Output the (X, Y) coordinate of the center of the cell containing the given text.  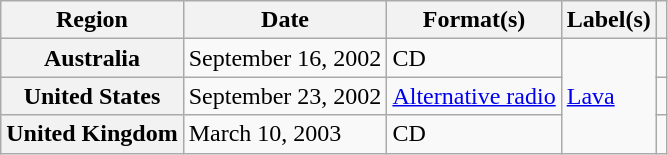
United Kingdom (92, 134)
Region (92, 20)
Date (285, 20)
March 10, 2003 (285, 134)
Format(s) (474, 20)
Alternative radio (474, 96)
Label(s) (608, 20)
United States (92, 96)
Lava (608, 96)
September 23, 2002 (285, 96)
Australia (92, 58)
September 16, 2002 (285, 58)
